Detect which cell encompasses the target text, then output its [X, Y] center coordinate. 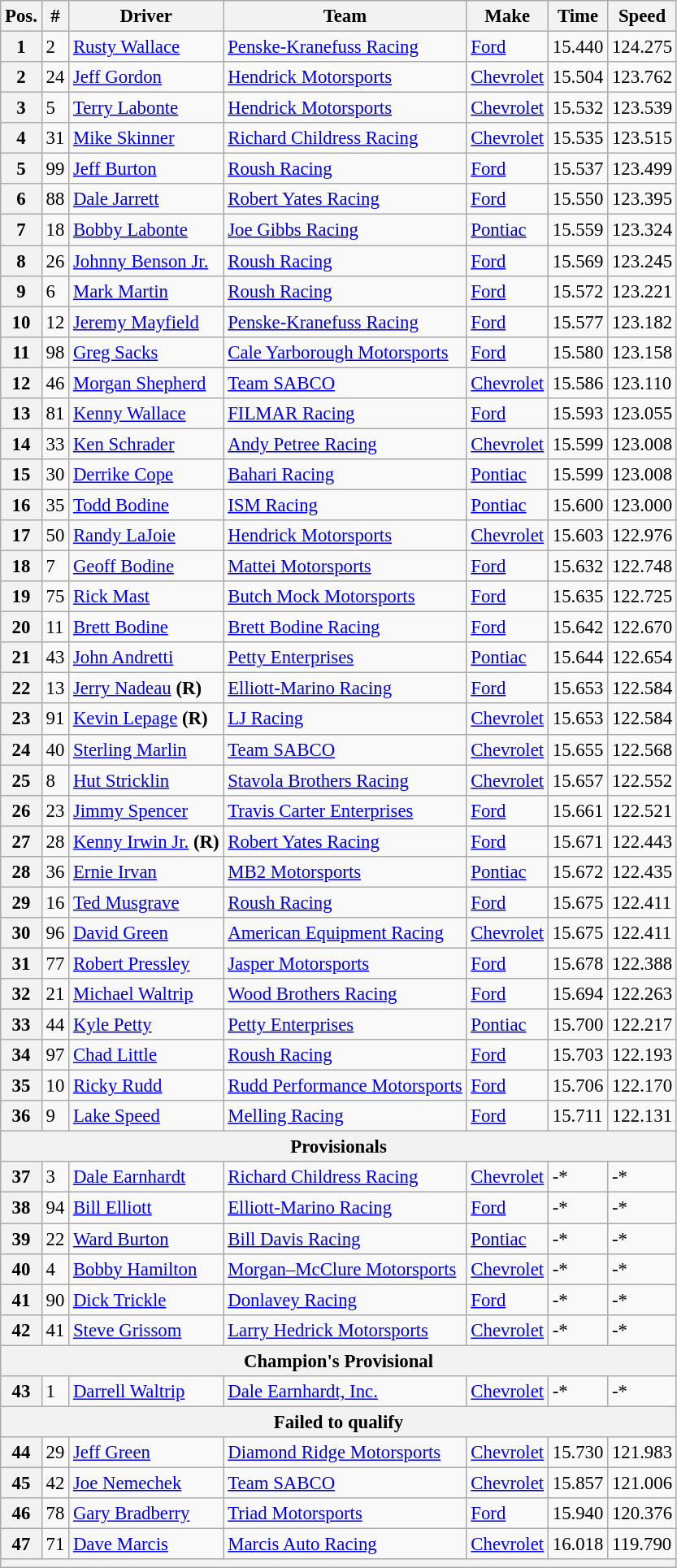
15.940 [577, 1514]
122.568 [642, 749]
David Green [146, 933]
15.603 [577, 536]
Kevin Lepage (R) [146, 719]
124.275 [642, 47]
15.569 [577, 261]
39 [21, 1239]
Jasper Motorsports [345, 963]
Kenny Wallace [146, 414]
Team [345, 16]
Ward Burton [146, 1239]
123.245 [642, 261]
Ken Schrader [146, 444]
15.532 [577, 108]
Stavola Brothers Racing [345, 780]
Hut Stricklin [146, 780]
15.672 [577, 872]
MB2 Motorsports [345, 872]
15.577 [577, 322]
Johnny Benson Jr. [146, 261]
Lake Speed [146, 1116]
Todd Bodine [146, 505]
119.790 [642, 1544]
45 [21, 1483]
Dale Jarrett [146, 199]
Dave Marcis [146, 1544]
99 [55, 169]
15.550 [577, 199]
15.711 [577, 1116]
15.559 [577, 230]
Geoff Bodine [146, 567]
78 [55, 1514]
Pos. [21, 16]
123.110 [642, 383]
15.642 [577, 628]
Make [507, 16]
Ted Musgrave [146, 902]
Rusty Wallace [146, 47]
15.580 [577, 352]
88 [55, 199]
123.055 [642, 414]
98 [55, 352]
Diamond Ridge Motorsports [345, 1453]
Randy LaJoie [146, 536]
123.499 [642, 169]
27 [21, 841]
Bill Davis Racing [345, 1239]
122.654 [642, 658]
Marcis Auto Racing [345, 1544]
122.670 [642, 628]
Rudd Performance Motorsports [345, 1086]
Jimmy Spencer [146, 810]
123.158 [642, 352]
Brett Bodine [146, 628]
Larry Hedrick Motorsports [345, 1330]
15.535 [577, 138]
Ricky Rudd [146, 1086]
122.976 [642, 536]
15.632 [577, 567]
15.635 [577, 597]
15.655 [577, 749]
81 [55, 414]
American Equipment Racing [345, 933]
Ernie Irvan [146, 872]
Jeff Burton [146, 169]
15.440 [577, 47]
Greg Sacks [146, 352]
15.730 [577, 1453]
Mattei Motorsports [345, 567]
15.600 [577, 505]
122.748 [642, 567]
Champion's Provisional [339, 1361]
Wood Brothers Racing [345, 994]
16.018 [577, 1544]
15.586 [577, 383]
97 [55, 1055]
71 [55, 1544]
122.263 [642, 994]
91 [55, 719]
77 [55, 963]
122.217 [642, 1025]
123.395 [642, 199]
Terry Labonte [146, 108]
ISM Racing [345, 505]
122.193 [642, 1055]
Gary Bradberry [146, 1514]
Kenny Irwin Jr. (R) [146, 841]
15.857 [577, 1483]
Donlavey Racing [345, 1300]
123.539 [642, 108]
38 [21, 1208]
Bobby Labonte [146, 230]
15.504 [577, 77]
122.552 [642, 780]
Bahari Racing [345, 475]
122.388 [642, 963]
Rick Mast [146, 597]
Bobby Hamilton [146, 1269]
14 [21, 444]
Bill Elliott [146, 1208]
Joe Nemechek [146, 1483]
Melling Racing [345, 1116]
Derrike Cope [146, 475]
Provisionals [339, 1147]
15.644 [577, 658]
Dick Trickle [146, 1300]
122.521 [642, 810]
Jeff Gordon [146, 77]
Time [577, 16]
Dale Earnhardt, Inc. [345, 1392]
Steve Grissom [146, 1330]
122.170 [642, 1086]
Failed to qualify [339, 1422]
123.762 [642, 77]
123.324 [642, 230]
Mike Skinner [146, 138]
Sterling Marlin [146, 749]
Jeff Green [146, 1453]
Driver [146, 16]
94 [55, 1208]
32 [21, 994]
Dale Earnhardt [146, 1178]
96 [55, 933]
15.661 [577, 810]
Andy Petree Racing [345, 444]
123.182 [642, 322]
123.515 [642, 138]
Chad Little [146, 1055]
Robert Pressley [146, 963]
15.593 [577, 414]
15.700 [577, 1025]
123.221 [642, 291]
15.678 [577, 963]
47 [21, 1544]
Butch Mock Motorsports [345, 597]
20 [21, 628]
Jerry Nadeau (R) [146, 688]
15.572 [577, 291]
Jeremy Mayfield [146, 322]
15.706 [577, 1086]
John Andretti [146, 658]
# [55, 16]
Travis Carter Enterprises [345, 810]
120.376 [642, 1514]
Morgan Shepherd [146, 383]
50 [55, 536]
15.703 [577, 1055]
LJ Racing [345, 719]
25 [21, 780]
122.435 [642, 872]
Morgan–McClure Motorsports [345, 1269]
34 [21, 1055]
FILMAR Racing [345, 414]
15 [21, 475]
Triad Motorsports [345, 1514]
Joe Gibbs Racing [345, 230]
Kyle Petty [146, 1025]
Speed [642, 16]
121.983 [642, 1453]
15.657 [577, 780]
15.537 [577, 169]
121.006 [642, 1483]
123.000 [642, 505]
Darrell Waltrip [146, 1392]
19 [21, 597]
15.671 [577, 841]
Cale Yarborough Motorsports [345, 352]
15.694 [577, 994]
Brett Bodine Racing [345, 628]
37 [21, 1178]
75 [55, 597]
17 [21, 536]
90 [55, 1300]
122.725 [642, 597]
122.131 [642, 1116]
Michael Waltrip [146, 994]
122.443 [642, 841]
Mark Martin [146, 291]
